Pinpoint the cell where the given text exists, returning its [x, y] midpoint coordinate. 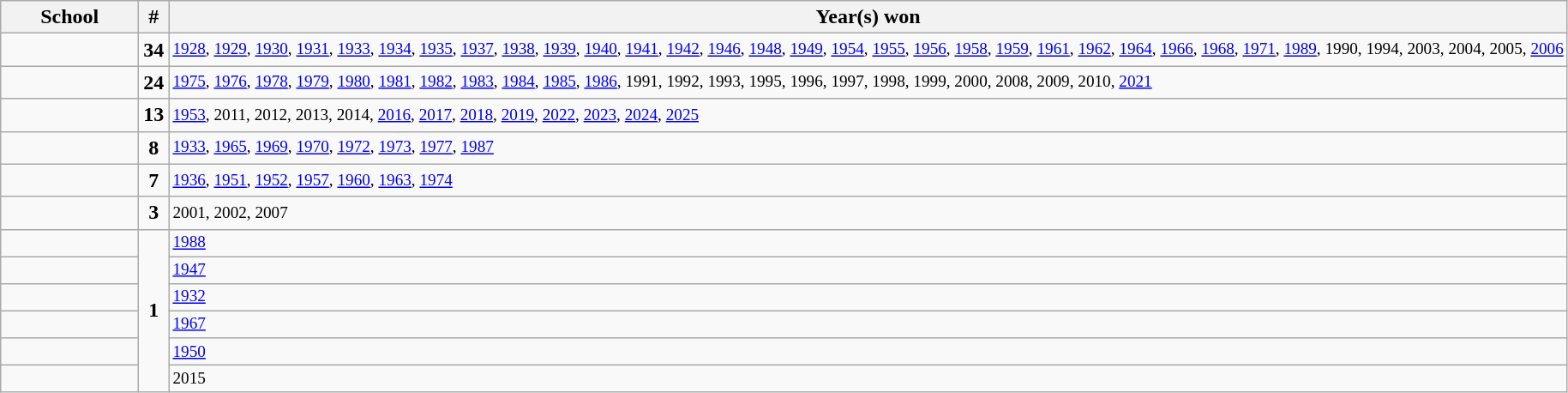
13 [154, 115]
1936, 1951, 1952, 1957, 1960, 1963, 1974 [868, 180]
3 [154, 213]
1975, 1976, 1978, 1979, 1980, 1981, 1982, 1983, 1984, 1985, 1986, 1991, 1992, 1993, 1995, 1996, 1997, 1998, 1999, 2000, 2008, 2009, 2010, 2021 [868, 82]
1932 [868, 297]
8 [154, 148]
7 [154, 180]
1933, 1965, 1969, 1970, 1972, 1973, 1977, 1987 [868, 148]
1953, 2011, 2012, 2013, 2014, 2016, 2017, 2018, 2019, 2022, 2023, 2024, 2025 [868, 115]
24 [154, 82]
School [70, 17]
1988 [868, 243]
# [154, 17]
1967 [868, 324]
34 [154, 50]
1950 [868, 352]
1947 [868, 270]
Year(s) won [868, 17]
2015 [868, 378]
1 [154, 311]
2001, 2002, 2007 [868, 213]
